Extract the [x, y] coordinate from the center of the cell holding the provided text.  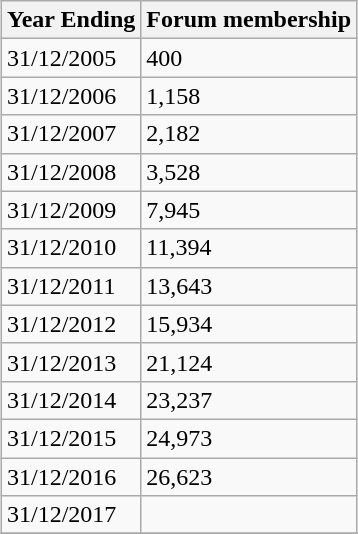
7,945 [249, 210]
31/12/2006 [70, 96]
31/12/2016 [70, 477]
31/12/2012 [70, 324]
31/12/2017 [70, 515]
31/12/2005 [70, 58]
1,158 [249, 96]
31/12/2007 [70, 134]
21,124 [249, 362]
23,237 [249, 400]
24,973 [249, 438]
13,643 [249, 286]
31/12/2009 [70, 210]
3,528 [249, 172]
2,182 [249, 134]
11,394 [249, 248]
31/12/2014 [70, 400]
31/12/2011 [70, 286]
31/12/2008 [70, 172]
15,934 [249, 324]
Year Ending [70, 20]
31/12/2010 [70, 248]
400 [249, 58]
Forum membership [249, 20]
26,623 [249, 477]
31/12/2013 [70, 362]
31/12/2015 [70, 438]
